Find where the given text appears and provide that cell's center as (x, y) coordinate. 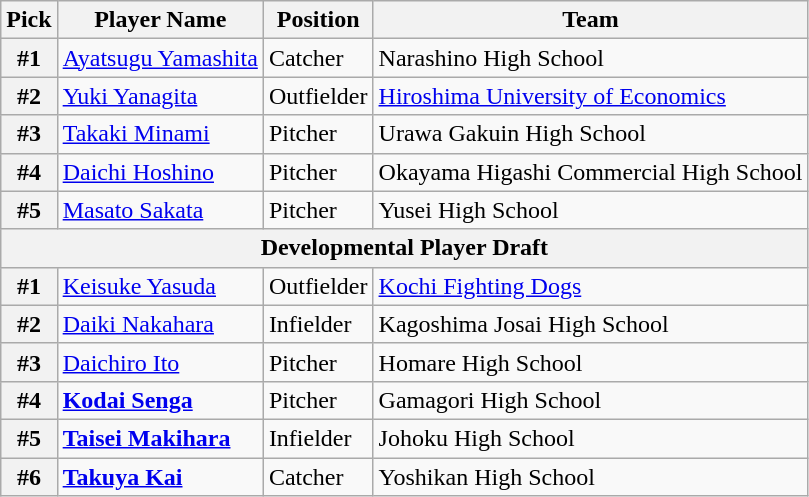
Daichiro Ito (160, 362)
Daichi Hoshino (160, 172)
Kagoshima Josai High School (590, 324)
Taisei Makihara (160, 438)
Yoshikan High School (590, 477)
Keisuke Yasuda (160, 286)
#6 (29, 477)
Hiroshima University of Economics (590, 96)
Developmental Player Draft (404, 248)
Urawa Gakuin High School (590, 134)
Position (318, 20)
Yuki Yanagita (160, 96)
Takaki Minami (160, 134)
Narashino High School (590, 58)
Player Name (160, 20)
Okayama Higashi Commercial High School (590, 172)
Gamagori High School (590, 400)
Team (590, 20)
Takuya Kai (160, 477)
Ayatsugu Yamashita (160, 58)
Daiki Nakahara (160, 324)
Johoku High School (590, 438)
Kochi Fighting Dogs (590, 286)
Pick (29, 20)
Homare High School (590, 362)
Yusei High School (590, 210)
Masato Sakata (160, 210)
Kodai Senga (160, 400)
